Return [X, Y] of the center of cell containing provided text 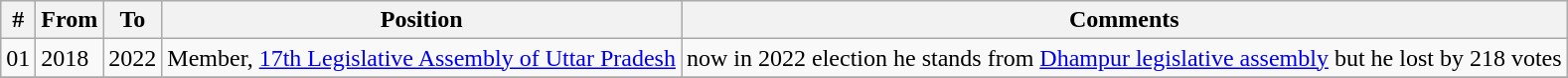
01 [18, 58]
Comments [1125, 20]
2022 [133, 58]
To [133, 20]
# [18, 20]
Position [421, 20]
2018 [70, 58]
Member, 17th Legislative Assembly of Uttar Pradesh [421, 58]
From [70, 20]
now in 2022 election he stands from Dhampur legislative assembly but he lost by 218 votes [1125, 58]
